Determine the (x, y) coordinate at the center of the cell enclosing the given text.  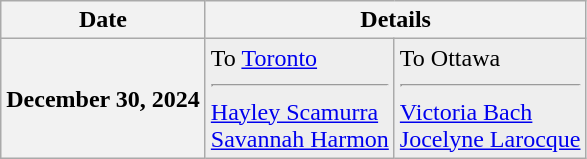
To TorontoHayley ScamurraSavannah Harmon (300, 98)
Details (396, 20)
To OttawaVictoria BachJocelyne Larocque (490, 98)
Date (104, 20)
December 30, 2024 (104, 98)
